Determine the (x, y) coordinate at the center of the cell enclosing the given text.  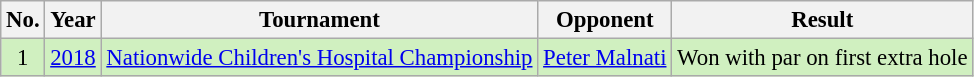
2018 (73, 58)
No. (23, 20)
Opponent (605, 20)
Nationwide Children's Hospital Championship (320, 58)
1 (23, 58)
Won with par on first extra hole (822, 58)
Peter Malnati (605, 58)
Year (73, 20)
Tournament (320, 20)
Result (822, 20)
